Determine the (x, y) coordinate at the center of the cell enclosing the given text.  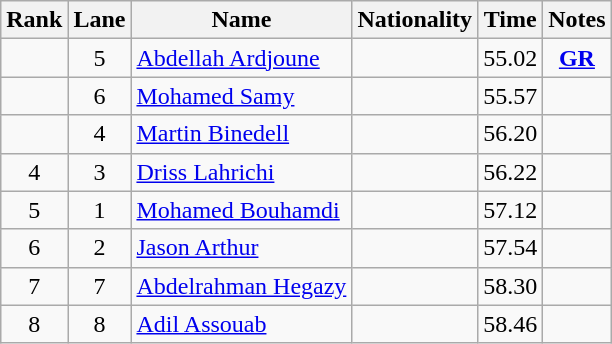
55.02 (510, 58)
1 (100, 210)
2 (100, 248)
Nationality (415, 20)
57.54 (510, 248)
GR (577, 58)
Lane (100, 20)
58.46 (510, 324)
Abdelrahman Hegazy (242, 286)
Mohamed Bouhamdi (242, 210)
Abdellah Ardjoune (242, 58)
Martin Binedell (242, 134)
Rank (34, 20)
3 (100, 172)
55.57 (510, 96)
Jason Arthur (242, 248)
56.22 (510, 172)
56.20 (510, 134)
Adil Assouab (242, 324)
Mohamed Samy (242, 96)
58.30 (510, 286)
Notes (577, 20)
Time (510, 20)
Name (242, 20)
Driss Lahrichi (242, 172)
57.12 (510, 210)
